Search for the cell housing the specified text and yield its [X, Y] center coordinate. 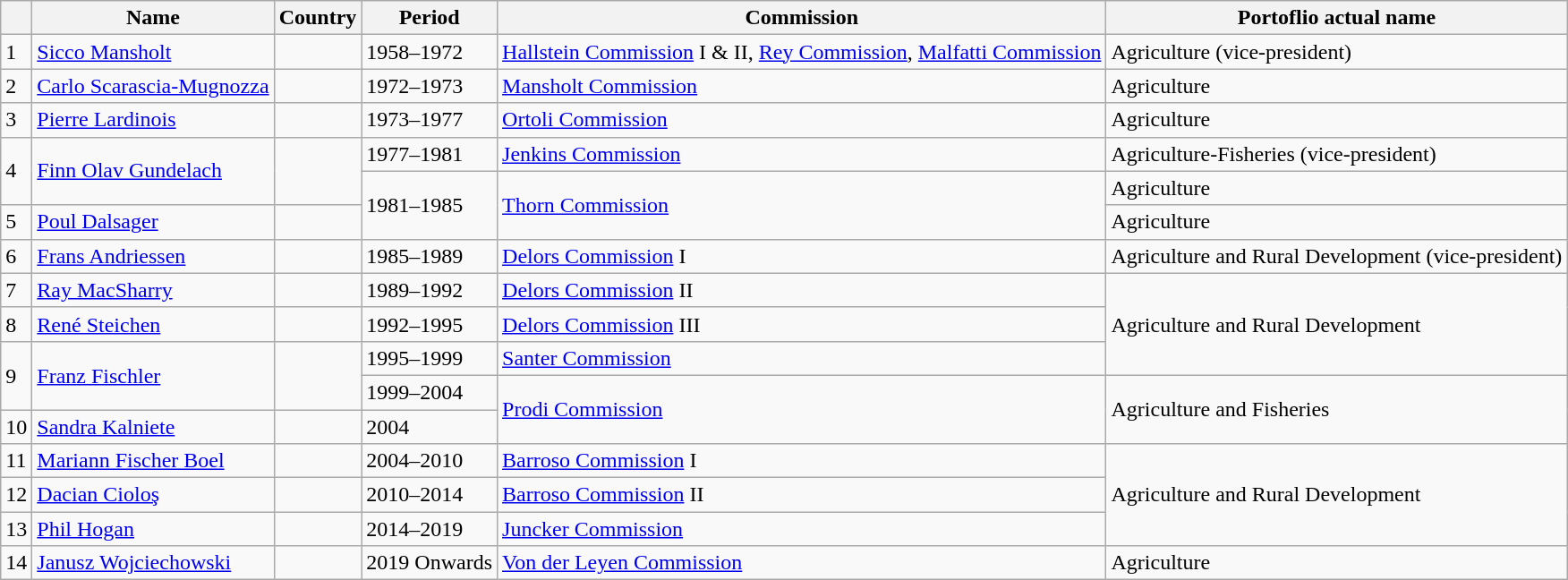
Sicco Mansholt [153, 52]
9 [16, 375]
2004 [430, 427]
Barroso Commission II [802, 495]
Period [430, 18]
1973–1977 [430, 120]
2010–2014 [430, 495]
Delors Commission I [802, 256]
7 [16, 290]
Mansholt Commission [802, 86]
Thorn Commission [802, 205]
11 [16, 461]
1985–1989 [430, 256]
Phil Hogan [153, 529]
Poul Dalsager [153, 222]
Juncker Commission [802, 529]
Jenkins Commission [802, 154]
Name [153, 18]
Franz Fischler [153, 375]
1958–1972 [430, 52]
1995–1999 [430, 358]
12 [16, 495]
Commission [802, 18]
Frans Andriessen [153, 256]
Agriculture (vice-president) [1337, 52]
1992–1995 [430, 324]
Von der Leyen Commission [802, 563]
Delors Commission II [802, 290]
5 [16, 222]
Agriculture and Fisheries [1337, 409]
Prodi Commission [802, 409]
Sandra Kalniete [153, 427]
Dacian Cioloş [153, 495]
2019 Onwards [430, 563]
3 [16, 120]
1999–2004 [430, 392]
1972–1973 [430, 86]
1 [16, 52]
Hallstein Commission I & II, Rey Commission, Malfatti Commission [802, 52]
13 [16, 529]
2 [16, 86]
Agriculture-Fisheries (vice-president) [1337, 154]
Ray MacSharry [153, 290]
Santer Commission [802, 358]
Janusz Wojciechowski [153, 563]
6 [16, 256]
Carlo Scarascia-Mugnozza [153, 86]
14 [16, 563]
Barroso Commission I [802, 461]
1989–1992 [430, 290]
Delors Commission III [802, 324]
2014–2019 [430, 529]
Finn Olav Gundelach [153, 171]
4 [16, 171]
1981–1985 [430, 205]
10 [16, 427]
Country [318, 18]
René Steichen [153, 324]
2004–2010 [430, 461]
Agriculture and Rural Development (vice-president) [1337, 256]
Mariann Fischer Boel [153, 461]
Ortoli Commission [802, 120]
1977–1981 [430, 154]
Pierre Lardinois [153, 120]
8 [16, 324]
Portoflio actual name [1337, 18]
